Provide the [x, y] coordinate of the cell's center where the given text is located.  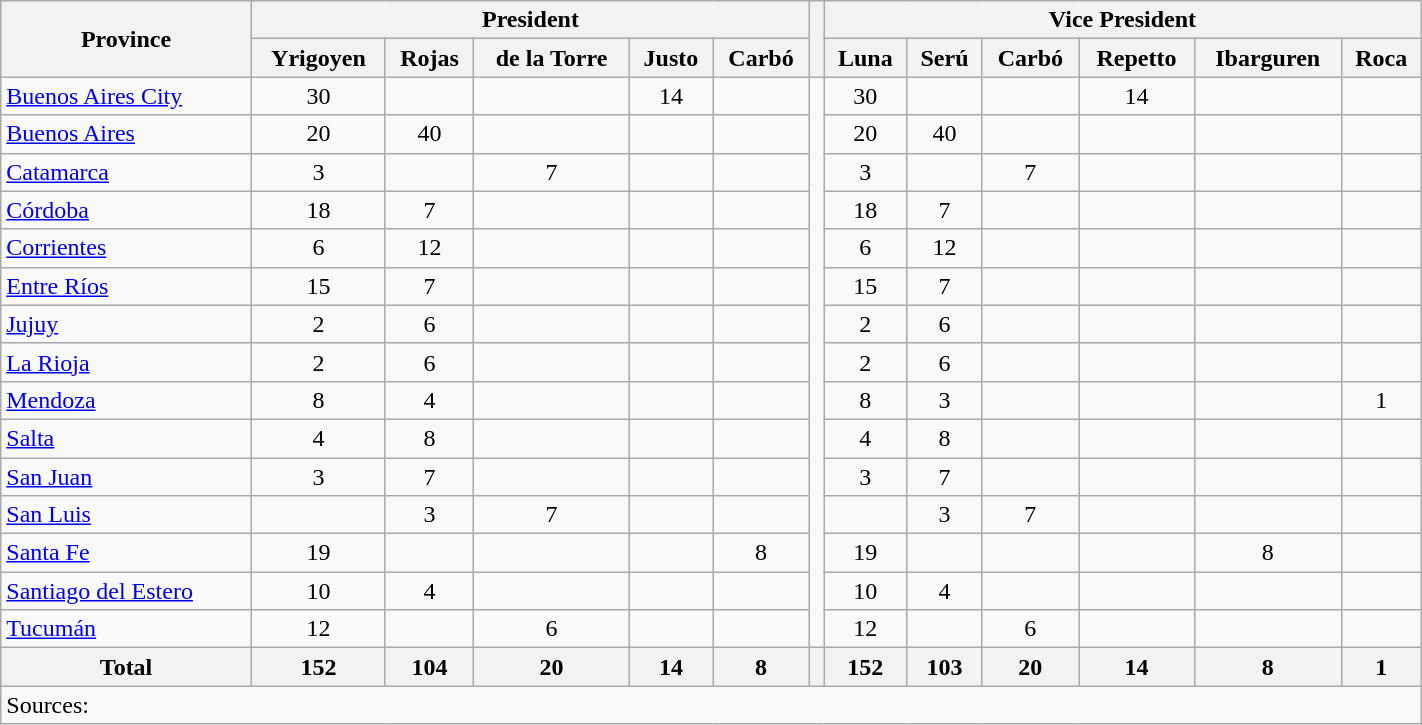
President [530, 20]
Yrigoyen [318, 58]
Buenos Aires [126, 134]
Sources: [711, 705]
Rojas [429, 58]
Entre Ríos [126, 286]
Corrientes [126, 248]
Tucumán [126, 629]
Repetto [1136, 58]
Santa Fe [126, 553]
Córdoba [126, 210]
Serú [944, 58]
Santiago del Estero [126, 591]
Ibarguren [1268, 58]
Vice President [1123, 20]
Jujuy [126, 324]
104 [429, 667]
San Luis [126, 515]
Buenos Aires City [126, 96]
Total [126, 667]
Mendoza [126, 400]
Salta [126, 438]
Roca [1381, 58]
Luna [866, 58]
San Juan [126, 477]
103 [944, 667]
Catamarca [126, 172]
Province [126, 39]
La Rioja [126, 362]
de la Torre [552, 58]
Justo [670, 58]
